Find where the given text appears and provide that cell's center as [x, y] coordinate. 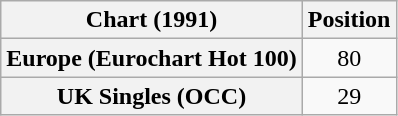
Chart (1991) [152, 20]
Position [349, 20]
Europe (Eurochart Hot 100) [152, 58]
29 [349, 96]
80 [349, 58]
UK Singles (OCC) [152, 96]
